Detect which cell encompasses the target text, then output its (X, Y) center coordinate. 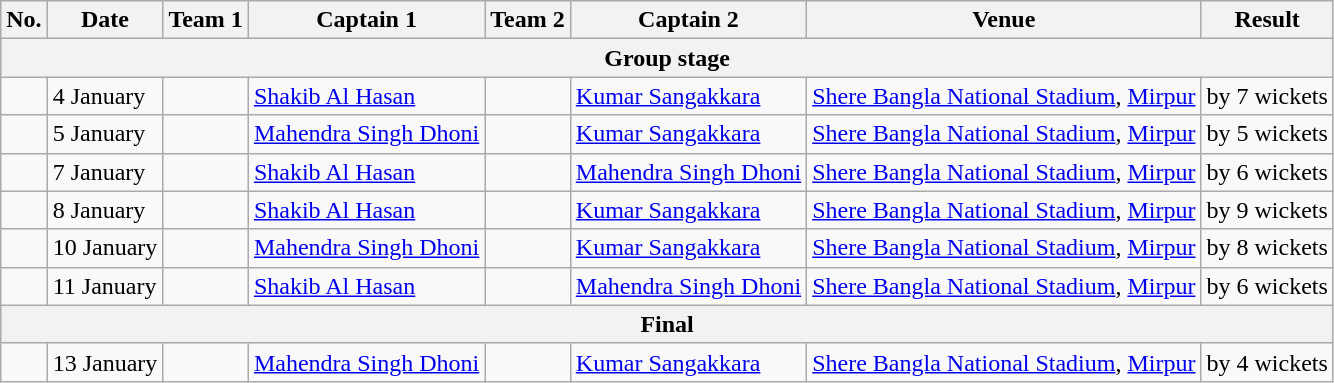
Team 2 (528, 20)
Group stage (668, 58)
by 7 wickets (1267, 96)
4 January (105, 96)
by 9 wickets (1267, 210)
7 January (105, 172)
Date (105, 20)
8 January (105, 210)
by 4 wickets (1267, 362)
Final (668, 324)
Result (1267, 20)
Captain 1 (366, 20)
13 January (105, 362)
5 January (105, 134)
by 8 wickets (1267, 248)
by 5 wickets (1267, 134)
Team 1 (206, 20)
11 January (105, 286)
10 January (105, 248)
No. (24, 20)
Captain 2 (688, 20)
Venue (1004, 20)
